Output the (X, Y) coordinate of the center of the cell containing the given text.  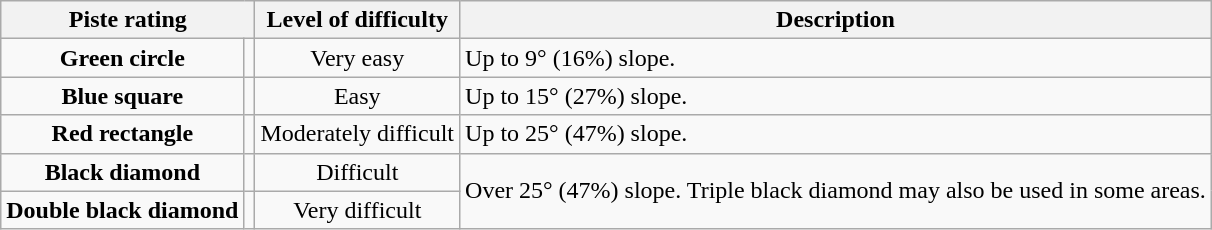
Piste rating (128, 20)
Level of difficulty (358, 20)
Blue square (122, 96)
Description (836, 20)
Up to 9° (16%) slope. (836, 58)
Very difficult (358, 210)
Over 25° (47%) slope. Triple black diamond may also be used in some areas. (836, 191)
Very easy (358, 58)
Green circle (122, 58)
Moderately difficult (358, 134)
Red rectangle (122, 134)
Black diamond (122, 172)
Double black diamond (122, 210)
Up to 25° (47%) slope. (836, 134)
Up to 15° (27%) slope. (836, 96)
Difficult (358, 172)
Easy (358, 96)
